Scan for the cell matching the given text and deliver its [x, y] coordinate at center. 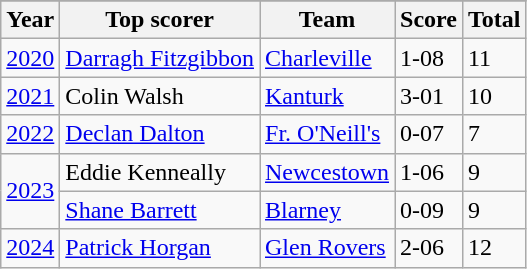
Newcestown [328, 172]
0-09 [429, 210]
Top scorer [160, 20]
11 [494, 58]
Score [429, 20]
10 [494, 96]
0-07 [429, 134]
1-08 [429, 58]
Kanturk [328, 96]
12 [494, 248]
2021 [30, 96]
2024 [30, 248]
Blarney [328, 210]
2-06 [429, 248]
Declan Dalton [160, 134]
2020 [30, 58]
Colin Walsh [160, 96]
Eddie Kenneally [160, 172]
2022 [30, 134]
7 [494, 134]
1-06 [429, 172]
Patrick Horgan [160, 248]
Total [494, 20]
Charleville [328, 58]
Team [328, 20]
2023 [30, 191]
Glen Rovers [328, 248]
3-01 [429, 96]
Darragh Fitzgibbon [160, 58]
Fr. O'Neill's [328, 134]
Year [30, 20]
Shane Barrett [160, 210]
